Extract the [X, Y] coordinate from the center of the cell holding the provided text.  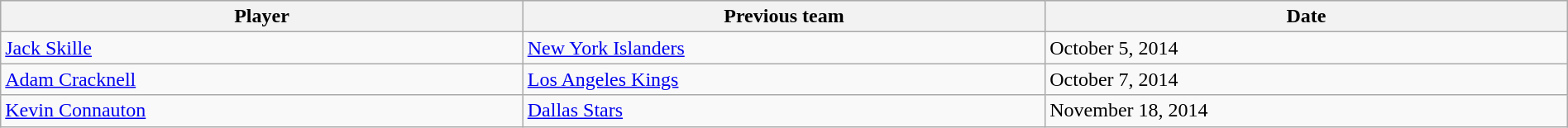
Los Angeles Kings [784, 79]
Previous team [784, 17]
Dallas Stars [784, 111]
Kevin Connauton [262, 111]
November 18, 2014 [1307, 111]
Player [262, 17]
New York Islanders [784, 48]
Date [1307, 17]
Adam Cracknell [262, 79]
October 7, 2014 [1307, 79]
Jack Skille [262, 48]
October 5, 2014 [1307, 48]
